Locate the cell with the specified text and output its (X, Y) center coordinate. 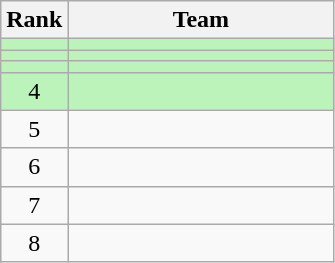
Team (201, 20)
5 (34, 129)
Rank (34, 20)
6 (34, 167)
8 (34, 243)
7 (34, 205)
4 (34, 91)
